Return the (X, Y) coordinate for the center point of the cell that contains the specified text.  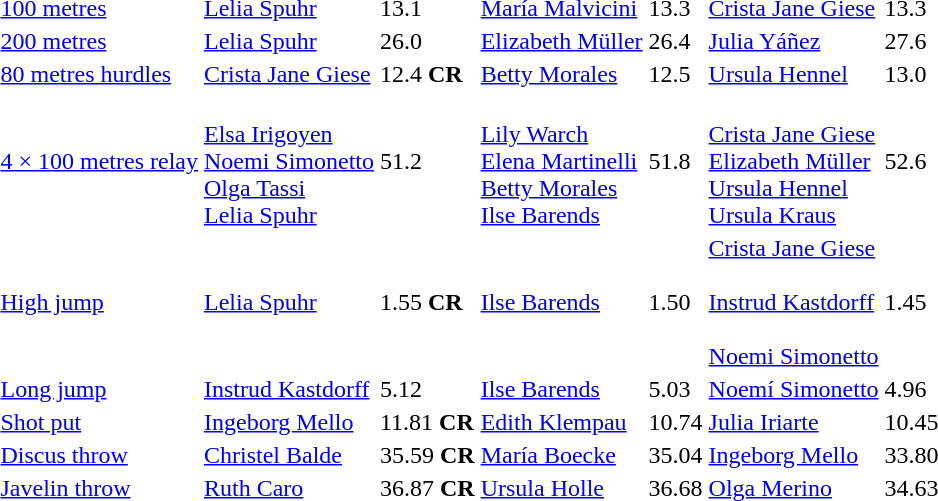
12.5 (676, 74)
10.74 (676, 422)
1.55 CR (427, 302)
Ursula Hennel (794, 74)
Noemí Simonetto (794, 389)
5.12 (427, 389)
5.03 (676, 389)
Lily WarchElena MartinelliBetty MoralesIlse Barends (562, 161)
Christel Balde (288, 455)
María Boecke (562, 455)
1.50 (676, 302)
26.0 (427, 41)
35.04 (676, 455)
51.2 (427, 161)
Crista Jane Giese Instrud Kastdorff Noemi Simonetto (794, 302)
Edith Klempau (562, 422)
Elizabeth Müller (562, 41)
51.8 (676, 161)
Instrud Kastdorff (288, 389)
26.4 (676, 41)
Elsa IrigoyenNoemi SimonettoOlga TassiLelia Spuhr (288, 161)
Betty Morales (562, 74)
Crista Jane GieseElizabeth MüllerUrsula HennelUrsula Kraus (794, 161)
Julia Iriarte (794, 422)
12.4 CR (427, 74)
11.81 CR (427, 422)
35.59 CR (427, 455)
Crista Jane Giese (288, 74)
Julia Yáñez (794, 41)
